Output the [X, Y] coordinate of the center of the cell containing the given text.  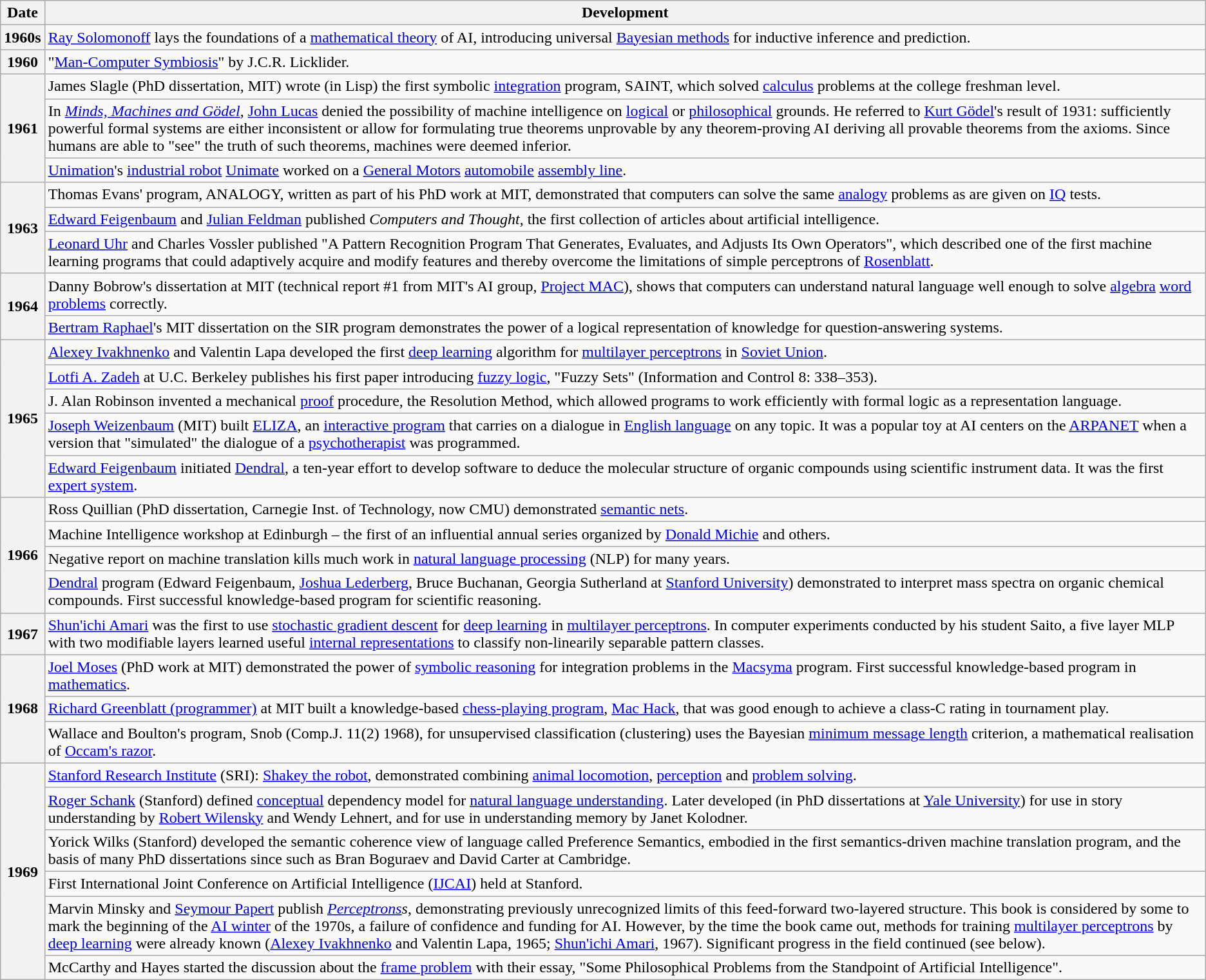
Stanford Research Institute (SRI): Shakey the robot, demonstrated combining animal locomotion, perception and problem solving. [625, 775]
1960 [23, 62]
Ray Solomonoff lays the foundations of a mathematical theory of AI, introducing universal Bayesian methods for inductive inference and prediction. [625, 37]
1966 [23, 555]
Development [625, 13]
First International Joint Conference on Artificial Intelligence (IJCAI) held at Stanford. [625, 883]
1965 [23, 418]
Machine Intelligence workshop at Edinburgh – the first of an influential annual series organized by Donald Michie and others. [625, 534]
Edward Feigenbaum and Julian Feldman published Computers and Thought, the first collection of articles about artificial intelligence. [625, 219]
1968 [23, 709]
1961 [23, 128]
Date [23, 13]
1963 [23, 228]
Unimation's industrial robot Unimate worked on a General Motors automobile assembly line. [625, 170]
1969 [23, 871]
Bertram Raphael's MIT dissertation on the SIR program demonstrates the power of a logical representation of knowledge for question-answering systems. [625, 327]
Lotfi A. Zadeh at U.C. Berkeley publishes his first paper introducing fuzzy logic, "Fuzzy Sets" (Information and Control 8: 338–353). [625, 377]
Negative report on machine translation kills much work in natural language processing (NLP) for many years. [625, 559]
1967 [23, 634]
Ross Quillian (PhD dissertation, Carnegie Inst. of Technology, now CMU) demonstrated semantic nets. [625, 510]
1960s [23, 37]
"Man-Computer Symbiosis" by J.C.R. Licklider. [625, 62]
1964 [23, 307]
Alexey Ivakhnenko and Valentin Lapa developed the first deep learning algorithm for multilayer perceptrons in Soviet Union. [625, 352]
